Search for the cell housing the specified text and yield its [x, y] center coordinate. 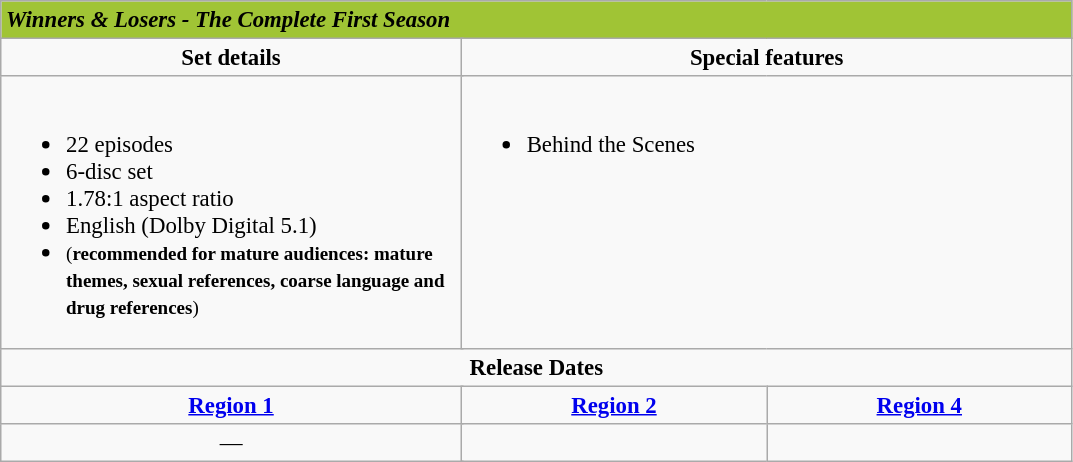
Region 1 [232, 405]
Release Dates [536, 367]
Region 4 [920, 405]
Set details [232, 58]
Behind the Scenes [766, 212]
— [232, 442]
Winners & Losers - The Complete First Season [536, 20]
Region 2 [614, 405]
Special features [766, 58]
